Pinpoint the cell where the given text exists, returning its [x, y] midpoint coordinate. 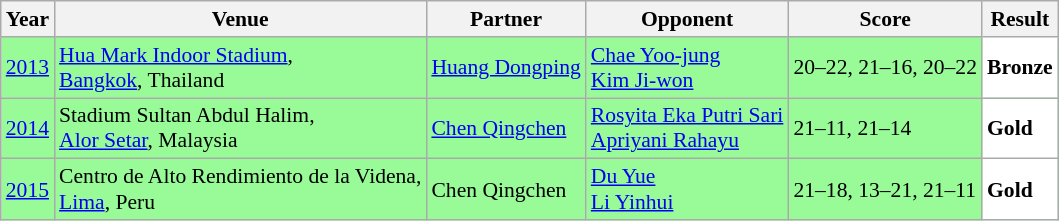
2015 [28, 190]
2014 [28, 128]
Hua Mark Indoor Stadium,Bangkok, Thailand [240, 68]
Year [28, 19]
Score [885, 19]
Huang Dongping [506, 68]
2013 [28, 68]
21–11, 21–14 [885, 128]
Stadium Sultan Abdul Halim,Alor Setar, Malaysia [240, 128]
Rosyita Eka Putri Sari Apriyani Rahayu [688, 128]
20–22, 21–16, 20–22 [885, 68]
Centro de Alto Rendimiento de la Videna,Lima, Peru [240, 190]
Chae Yoo-jung Kim Ji-won [688, 68]
Opponent [688, 19]
Venue [240, 19]
Du Yue Li Yinhui [688, 190]
Bronze [1020, 68]
Result [1020, 19]
Partner [506, 19]
21–18, 13–21, 21–11 [885, 190]
